Identify which cell holds the provided text, then report its (X, Y) central coordinate. 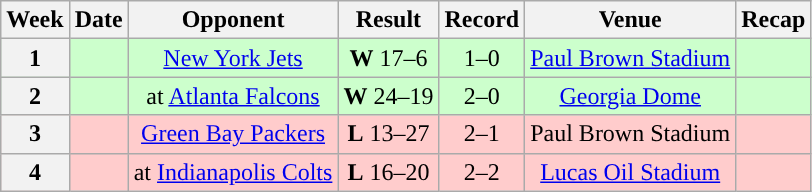
Opponent (233, 20)
2–2 (482, 172)
L 16–20 (388, 172)
at Atlanta Falcons (233, 96)
4 (35, 172)
Green Bay Packers (233, 134)
3 (35, 134)
W 17–6 (388, 58)
at Indianapolis Colts (233, 172)
L 13–27 (388, 134)
1 (35, 58)
Venue (630, 20)
Record (482, 20)
2 (35, 96)
1–0 (482, 58)
Lucas Oil Stadium (630, 172)
Week (35, 20)
Result (388, 20)
Date (98, 20)
New York Jets (233, 58)
2–0 (482, 96)
W 24–19 (388, 96)
Recap (774, 20)
Georgia Dome (630, 96)
2–1 (482, 134)
